Scan for the cell matching the given text and deliver its [x, y] coordinate at center. 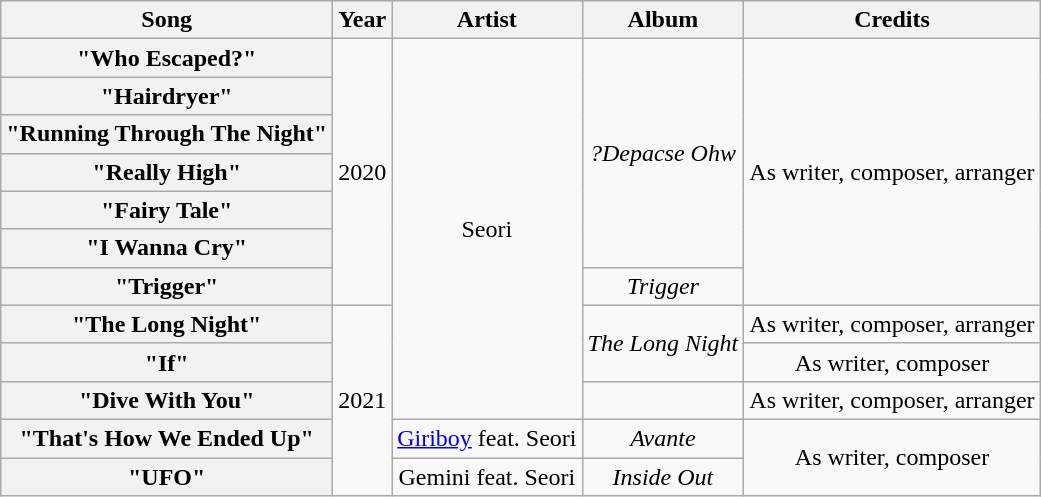
"Running Through The Night" [167, 134]
"Hairdryer" [167, 96]
"Dive With You" [167, 400]
"That's How We Ended Up" [167, 438]
Seori [487, 230]
Avante [663, 438]
The Long Night [663, 343]
"Who Escaped?" [167, 58]
Song [167, 20]
2020 [362, 172]
Gemini feat. Seori [487, 477]
?Depacse Ohw [663, 153]
Inside Out [663, 477]
"Trigger" [167, 286]
"Fairy Tale" [167, 210]
"I Wanna Cry" [167, 248]
"The Long Night" [167, 324]
Album [663, 20]
Trigger [663, 286]
"If" [167, 362]
Year [362, 20]
Giriboy feat. Seori [487, 438]
2021 [362, 400]
"Really High" [167, 172]
Credits [892, 20]
Artist [487, 20]
"UFO" [167, 477]
